Output the [x, y] coordinate of the center of the cell containing the given text.  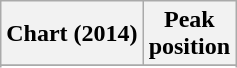
Chart (2014) [72, 34]
Peakposition [189, 34]
